Pinpoint the cell where the given text exists, returning its [x, y] midpoint coordinate. 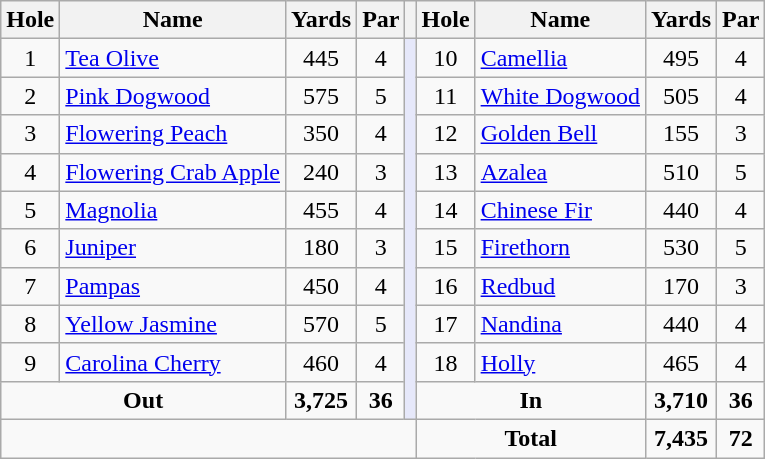
Carolina Cherry [173, 362]
Flowering Peach [173, 134]
505 [680, 96]
180 [322, 248]
2 [30, 96]
15 [446, 248]
8 [30, 324]
Redbud [560, 286]
570 [322, 324]
Holly [560, 362]
18 [446, 362]
575 [322, 96]
72 [741, 438]
16 [446, 286]
White Dogwood [560, 96]
Nandina [560, 324]
Pampas [173, 286]
Azalea [560, 172]
3,710 [680, 400]
Chinese Fir [560, 210]
7,435 [680, 438]
455 [322, 210]
17 [446, 324]
14 [446, 210]
445 [322, 58]
6 [30, 248]
9 [30, 362]
1 [30, 58]
12 [446, 134]
Camellia [560, 58]
In [530, 400]
Pink Dogwood [173, 96]
450 [322, 286]
465 [680, 362]
155 [680, 134]
510 [680, 172]
Out [144, 400]
Tea Olive [173, 58]
13 [446, 172]
3,725 [322, 400]
460 [322, 362]
530 [680, 248]
Golden Bell [560, 134]
Total [530, 438]
Flowering Crab Apple [173, 172]
10 [446, 58]
170 [680, 286]
Firethorn [560, 248]
Magnolia [173, 210]
Yellow Jasmine [173, 324]
11 [446, 96]
240 [322, 172]
495 [680, 58]
350 [322, 134]
Juniper [173, 248]
7 [30, 286]
